For the text-containing cell, return its midpoint in [X, Y] coordinate format. 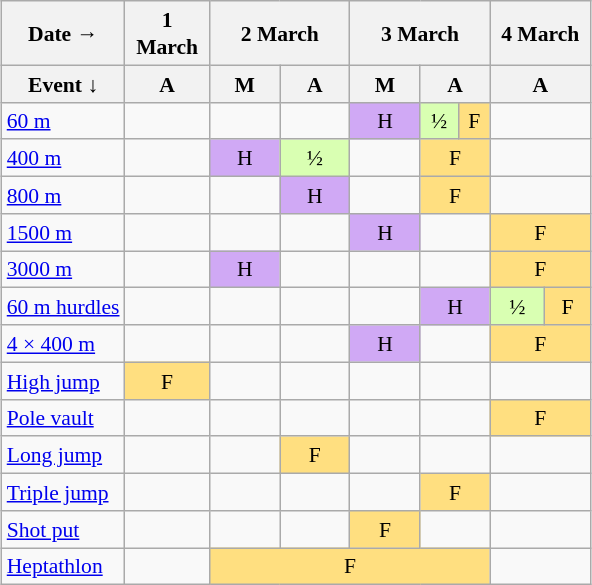
1500 m [64, 232]
400 m [64, 158]
800 m [64, 194]
Heptathlon [64, 566]
Event ↓ [64, 84]
3 March [420, 33]
4 March [540, 33]
Shot put [64, 528]
60 m [64, 120]
High jump [64, 380]
Long jump [64, 454]
2 March [280, 33]
Date → [64, 33]
60 m hurdles [64, 306]
4 × 400 m [64, 344]
Pole vault [64, 418]
3000 m [64, 268]
1 March [168, 33]
Triple jump [64, 492]
